Scan for the cell matching the given text and deliver its [X, Y] coordinate at center. 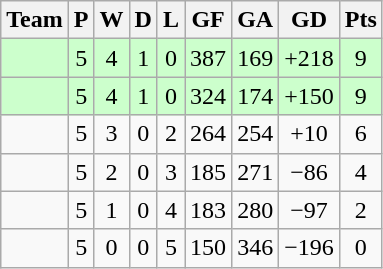
−97 [310, 210]
+218 [310, 58]
GA [256, 20]
+10 [310, 134]
6 [360, 134]
L [170, 20]
169 [256, 58]
387 [208, 58]
−86 [310, 172]
150 [208, 248]
271 [256, 172]
−196 [310, 248]
Team [35, 20]
D [143, 20]
GF [208, 20]
280 [256, 210]
+150 [310, 96]
174 [256, 96]
324 [208, 96]
264 [208, 134]
P [81, 20]
346 [256, 248]
GD [310, 20]
254 [256, 134]
185 [208, 172]
183 [208, 210]
W [112, 20]
Pts [360, 20]
